Scan for the cell matching the given text and deliver its (X, Y) coordinate at center. 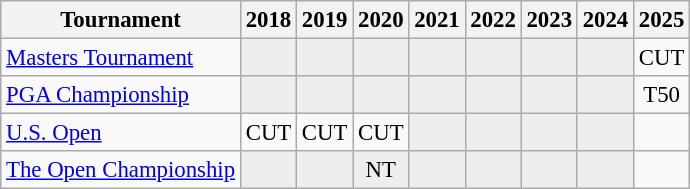
2021 (437, 20)
T50 (661, 95)
U.S. Open (121, 133)
2018 (268, 20)
NT (381, 170)
PGA Championship (121, 95)
2024 (605, 20)
2020 (381, 20)
2023 (549, 20)
2025 (661, 20)
Tournament (121, 20)
Masters Tournament (121, 58)
2019 (325, 20)
The Open Championship (121, 170)
2022 (493, 20)
